Pinpoint the cell where the given text exists, returning its [x, y] midpoint coordinate. 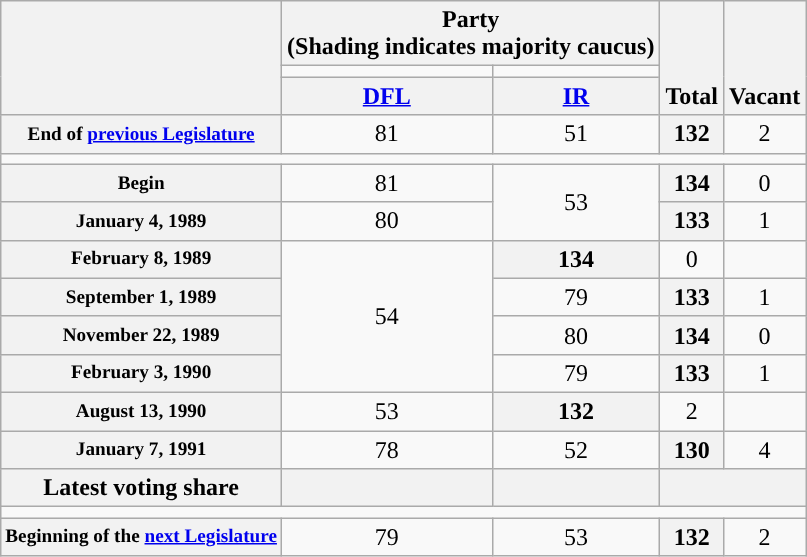
78 [388, 449]
DFL [388, 96]
Party (Shading indicates majority caucus) [471, 34]
November 22, 1989 [142, 335]
August 13, 1990 [142, 411]
January 4, 1989 [142, 221]
February 3, 1990 [142, 373]
End of previous Legislature [142, 134]
January 7, 1991 [142, 449]
4 [764, 449]
54 [388, 316]
130 [692, 449]
Begin [142, 183]
51 [576, 134]
Latest voting share [142, 488]
Vacant [764, 58]
IR [576, 96]
52 [576, 449]
February 8, 1989 [142, 259]
Beginning of the next Legislature [142, 537]
Total [692, 58]
September 1, 1989 [142, 297]
